Search for the cell housing the specified text and yield its (x, y) center coordinate. 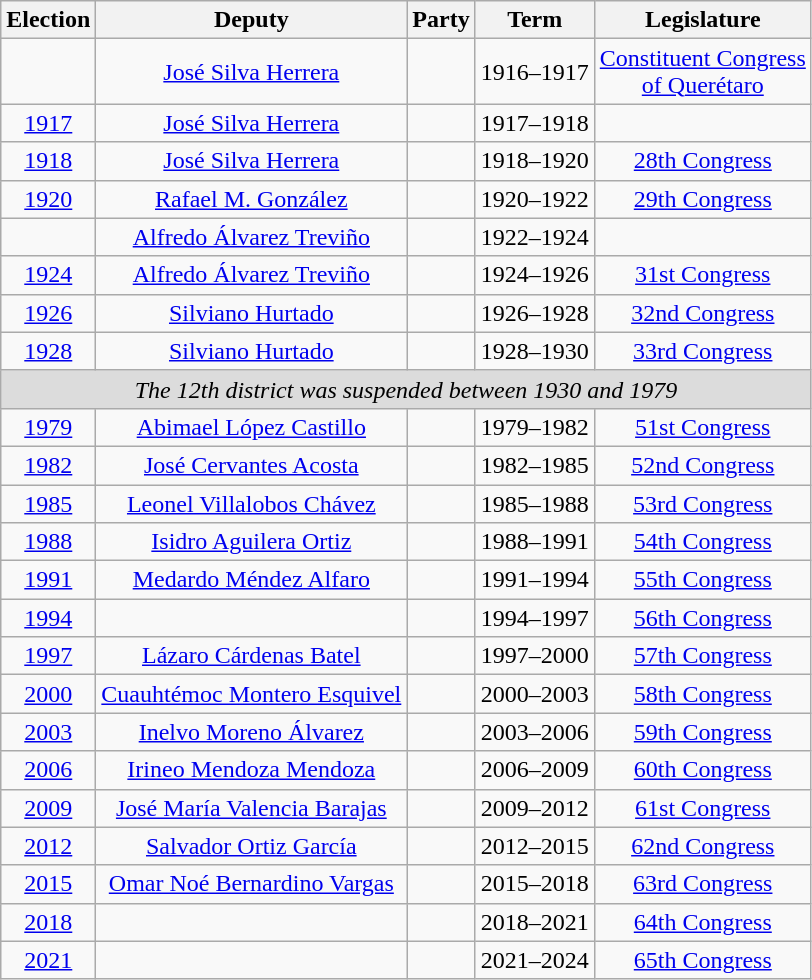
1924 (48, 275)
1994–1997 (534, 618)
Omar Noé Bernardino Vargas (252, 884)
1922–1924 (534, 237)
1988–1991 (534, 542)
58th Congress (702, 694)
1979 (48, 427)
2018–2021 (534, 922)
Term (534, 20)
61st Congress (702, 808)
60th Congress (702, 770)
1920–1922 (534, 199)
José María Valencia Barajas (252, 808)
José Cervantes Acosta (252, 465)
2009 (48, 808)
The 12th district was suspended between 1930 and 1979 (406, 389)
63rd Congress (702, 884)
52nd Congress (702, 465)
1920 (48, 199)
1916–1917 (534, 72)
1979–1982 (534, 427)
Rafael M. González (252, 199)
Lázaro Cárdenas Batel (252, 656)
32nd Congress (702, 313)
Constituent Congressof Querétaro (702, 72)
1928–1930 (534, 351)
1917 (48, 123)
51st Congress (702, 427)
1982 (48, 465)
1985–1988 (534, 503)
Deputy (252, 20)
33rd Congress (702, 351)
62nd Congress (702, 846)
Salvador Ortiz García (252, 846)
2003 (48, 732)
1926–1928 (534, 313)
53rd Congress (702, 503)
2012 (48, 846)
57th Congress (702, 656)
59th Congress (702, 732)
1997 (48, 656)
2015–2018 (534, 884)
28th Congress (702, 161)
Medardo Méndez Alfaro (252, 580)
Legislature (702, 20)
Election (48, 20)
Party (441, 20)
Leonel Villalobos Chávez (252, 503)
1997–2000 (534, 656)
2015 (48, 884)
2018 (48, 922)
1991–1994 (534, 580)
Inelvo Moreno Álvarez (252, 732)
2000 (48, 694)
2006–2009 (534, 770)
2021 (48, 960)
1985 (48, 503)
1991 (48, 580)
1924–1926 (534, 275)
1928 (48, 351)
Abimael López Castillo (252, 427)
64th Congress (702, 922)
54th Congress (702, 542)
Isidro Aguilera Ortiz (252, 542)
2012–2015 (534, 846)
31st Congress (702, 275)
1994 (48, 618)
2021–2024 (534, 960)
1918 (48, 161)
65th Congress (702, 960)
55th Congress (702, 580)
2006 (48, 770)
1926 (48, 313)
Cuauhtémoc Montero Esquivel (252, 694)
1918–1920 (534, 161)
1982–1985 (534, 465)
56th Congress (702, 618)
Irineo Mendoza Mendoza (252, 770)
2000–2003 (534, 694)
29th Congress (702, 199)
1917–1918 (534, 123)
2003–2006 (534, 732)
2009–2012 (534, 808)
1988 (48, 542)
